Return (X, Y) of the center of cell containing provided text 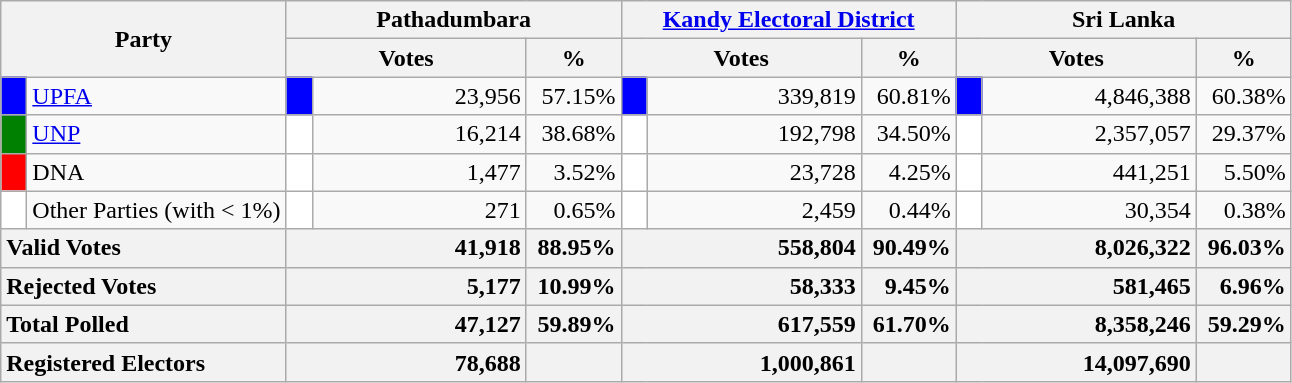
8,358,246 (1076, 324)
8,026,322 (1076, 248)
30,354 (1089, 210)
14,097,690 (1076, 362)
10.99% (574, 286)
4,846,388 (1089, 96)
0.65% (574, 210)
581,465 (1076, 286)
DNA (156, 172)
90.49% (908, 248)
34.50% (908, 134)
UNP (156, 134)
60.81% (908, 96)
Registered Electors (144, 362)
558,804 (741, 248)
6.96% (1244, 286)
29.37% (1244, 134)
88.95% (574, 248)
Party (144, 39)
23,956 (419, 96)
2,459 (754, 210)
Other Parties (with < 1%) (156, 210)
59.89% (574, 324)
23,728 (754, 172)
UPFA (156, 96)
2,357,057 (1089, 134)
5.50% (1244, 172)
1,477 (419, 172)
192,798 (754, 134)
Sri Lanka (1124, 20)
1,000,861 (741, 362)
38.68% (574, 134)
5,177 (406, 286)
96.03% (1244, 248)
78,688 (406, 362)
271 (419, 210)
4.25% (908, 172)
0.38% (1244, 210)
9.45% (908, 286)
60.38% (1244, 96)
Pathadumbara (454, 20)
Valid Votes (144, 248)
339,819 (754, 96)
441,251 (1089, 172)
57.15% (574, 96)
Total Polled (144, 324)
61.70% (908, 324)
59.29% (1244, 324)
3.52% (574, 172)
47,127 (406, 324)
Kandy Electoral District (788, 20)
0.44% (908, 210)
Rejected Votes (144, 286)
58,333 (741, 286)
41,918 (406, 248)
16,214 (419, 134)
617,559 (741, 324)
